Determine the (x, y) coordinate at the center of the cell enclosing the given text.  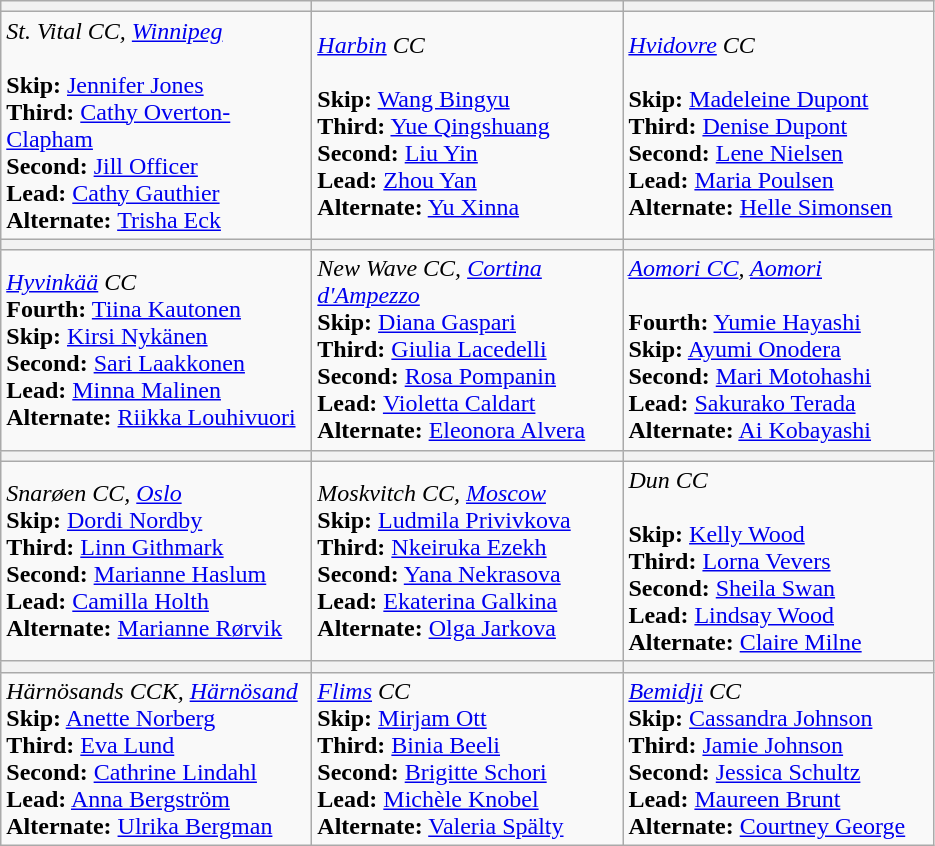
Härnösands CCK, HärnösandSkip: Anette Norberg Third: Eva Lund Second: Cathrine Lindahl Lead: Anna Bergström Alternate: Ulrika Bergman (156, 758)
Hvidovre CC Skip: Madeleine Dupont Third: Denise Dupont Second: Lene Nielsen Lead: Maria Poulsen Alternate: Helle Simonsen (778, 126)
Snarøen CC, OsloSkip: Dordi Nordby Third: Linn Githmark Second: Marianne Haslum Lead: Camilla Holth Alternate: Marianne Rørvik (156, 561)
New Wave CC, Cortina d'AmpezzoSkip: Diana Gaspari Third: Giulia Lacedelli Second: Rosa Pompanin Lead: Violetta Caldart Alternate: Eleonora Alvera (468, 350)
Moskvitch CC, MoscowSkip: Ludmila Privivkova Third: Nkeiruka Ezekh Second: Yana Nekrasova Lead: Ekaterina Galkina Alternate: Olga Jarkova (468, 561)
Flims CCSkip: Mirjam Ott Third: Binia Beeli Second: Brigitte Schori Lead: Michèle Knobel Alternate: Valeria Spälty (468, 758)
St. Vital CC, Winnipeg Skip: Jennifer Jones Third: Cathy Overton-Clapham Second: Jill Officer Lead: Cathy Gauthier Alternate: Trisha Eck (156, 126)
Dun CC Skip: Kelly Wood Third: Lorna Vevers Second: Sheila Swan Lead: Lindsay Wood Alternate: Claire Milne (778, 561)
Hyvinkää CCFourth: Tiina Kautonen Skip: Kirsi Nykänen Second: Sari Laakkonen Lead: Minna Malinen Alternate: Riikka Louhivuori (156, 350)
Aomori CC, Aomori Fourth: Yumie Hayashi Skip: Ayumi Onodera Second: Mari Motohashi Lead: Sakurako Terada Alternate: Ai Kobayashi (778, 350)
Harbin CC Skip: Wang Bingyu Third: Yue Qingshuang Second: Liu Yin Lead: Zhou Yan Alternate: Yu Xinna (468, 126)
Bemidji CCSkip: Cassandra Johnson Third: Jamie Johnson Second: Jessica Schultz Lead: Maureen Brunt Alternate: Courtney George (778, 758)
